From the cell containing the given text, extract its center point as [X, Y] coordinate. 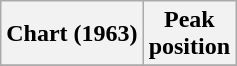
Chart (1963) [72, 34]
Peakposition [189, 34]
